Return (X, Y) of the center of cell containing provided text 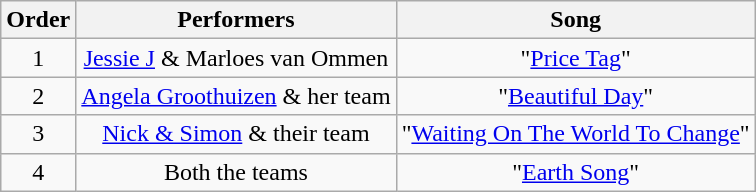
2 (38, 96)
Performers (236, 20)
Nick & Simon & their team (236, 134)
"Waiting On The World To Change" (576, 134)
1 (38, 58)
Jessie J & Marloes van Ommen (236, 58)
Order (38, 20)
"Beautiful Day" (576, 96)
4 (38, 172)
Both the teams (236, 172)
Song (576, 20)
Angela Groothuizen & her team (236, 96)
"Price Tag" (576, 58)
"Earth Song" (576, 172)
3 (38, 134)
